Identify which cell holds the provided text, then report its [X, Y] central coordinate. 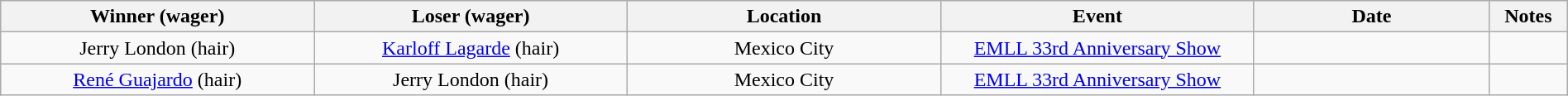
Date [1371, 17]
Winner (wager) [157, 17]
Loser (wager) [471, 17]
René Guajardo (hair) [157, 79]
Location [784, 17]
Event [1097, 17]
Karloff Lagarde (hair) [471, 48]
Notes [1528, 17]
